Scan for the cell matching the given text and deliver its [x, y] coordinate at center. 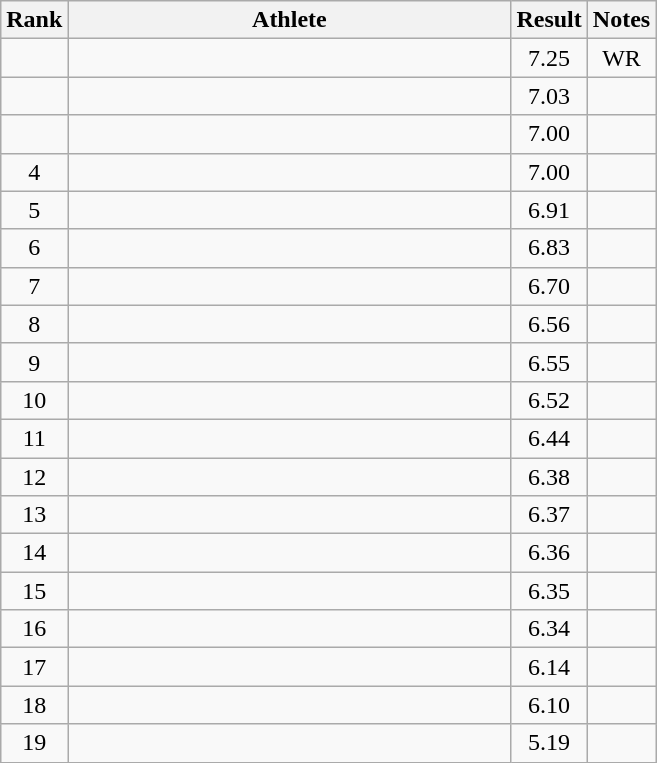
15 [34, 591]
6.91 [549, 210]
19 [34, 743]
6 [34, 248]
6.52 [549, 400]
5.19 [549, 743]
5 [34, 210]
6.14 [549, 667]
6.36 [549, 553]
6.38 [549, 477]
Rank [34, 20]
7.25 [549, 58]
7.03 [549, 96]
10 [34, 400]
6.55 [549, 362]
4 [34, 172]
18 [34, 705]
6.10 [549, 705]
6.34 [549, 629]
Result [549, 20]
6.83 [549, 248]
9 [34, 362]
17 [34, 667]
Notes [621, 20]
11 [34, 438]
6.44 [549, 438]
6.35 [549, 591]
6.37 [549, 515]
6.56 [549, 324]
14 [34, 553]
12 [34, 477]
16 [34, 629]
6.70 [549, 286]
WR [621, 58]
7 [34, 286]
13 [34, 515]
Athlete [290, 20]
8 [34, 324]
